Return the (X, Y) coordinate for the center point of the cell that contains the specified text.  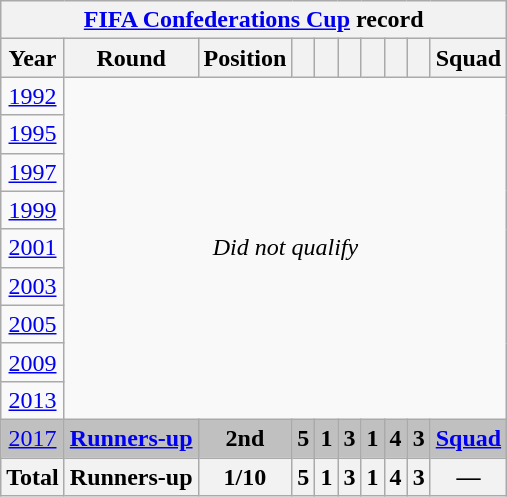
Did not qualify (285, 248)
FIFA Confederations Cup record (254, 20)
2013 (33, 400)
2005 (33, 324)
Total (33, 477)
Year (33, 58)
2nd (245, 438)
2009 (33, 362)
1992 (33, 96)
— (468, 477)
1997 (33, 172)
2003 (33, 286)
2017 (33, 438)
1995 (33, 134)
1/10 (245, 477)
1999 (33, 210)
2001 (33, 248)
Round (131, 58)
Position (245, 58)
